Return the [x, y] coordinate for the center point of the cell that contains the specified text.  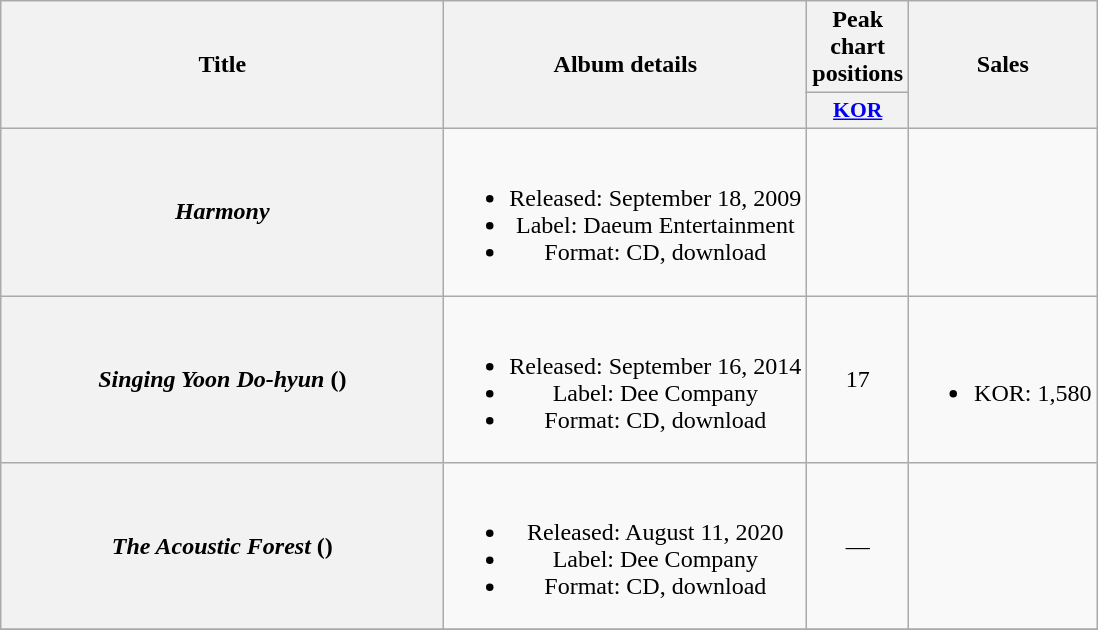
Released: September 16, 2014Label: Dee CompanyFormat: CD, download [626, 380]
KOR [858, 111]
KOR: 1,580 [1003, 380]
— [858, 546]
17 [858, 380]
Released: August 11, 2020Label: Dee CompanyFormat: CD, download [626, 546]
Harmony [222, 212]
Singing Yoon Do-hyun () [222, 380]
Sales [1003, 65]
Title [222, 65]
Peak chart positions [858, 47]
Album details [626, 65]
Released: September 18, 2009Label: Daeum EntertainmentFormat: CD, download [626, 212]
The Acoustic Forest () [222, 546]
